Capture the cell that displays the provided text and extract its [x, y] central coordinate. 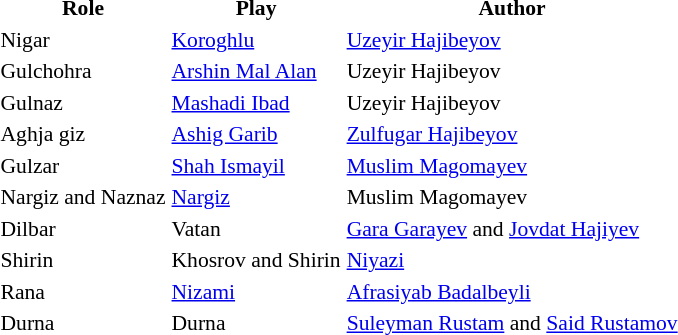
Shah Ismayil [256, 166]
Nizami [256, 292]
Vatan [256, 228]
Mashadi Ibad [256, 102]
Nargiz [256, 197]
Khosrov and Shirin [256, 260]
Ashig Garib [256, 134]
Koroghlu [256, 40]
Arshin Mal Alan [256, 71]
